Scan for the cell matching the given text and deliver its (x, y) coordinate at center. 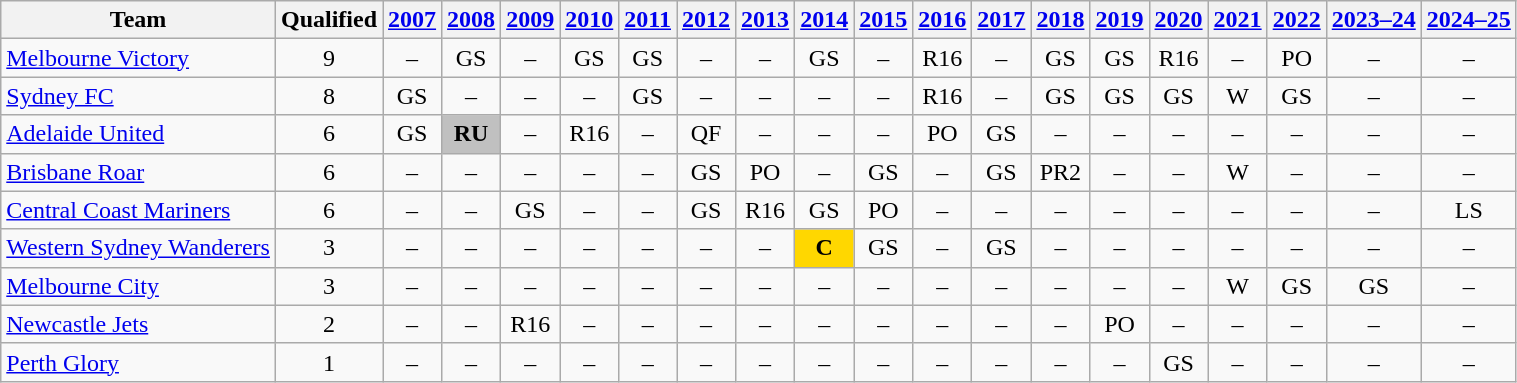
Western Sydney Wanderers (138, 248)
Sydney FC (138, 96)
8 (328, 96)
2024–25 (1468, 20)
Melbourne City (138, 286)
1 (328, 362)
2021 (1238, 20)
Qualified (328, 20)
LS (1468, 210)
RU (472, 134)
QF (706, 134)
2022 (1296, 20)
2007 (412, 20)
2 (328, 324)
9 (328, 58)
C (824, 248)
2019 (1120, 20)
2018 (1060, 20)
2016 (942, 20)
Perth Glory (138, 362)
2023–24 (1374, 20)
2013 (766, 20)
PR2 (1060, 172)
2009 (530, 20)
2014 (824, 20)
Central Coast Mariners (138, 210)
Melbourne Victory (138, 58)
Newcastle Jets (138, 324)
Team (138, 20)
2012 (706, 20)
Brisbane Roar (138, 172)
2008 (472, 20)
2010 (590, 20)
2015 (884, 20)
2017 (1002, 20)
2020 (1178, 20)
2011 (648, 20)
Adelaide United (138, 134)
